Provide the [X, Y] coordinate of the cell's center where the given text is located.  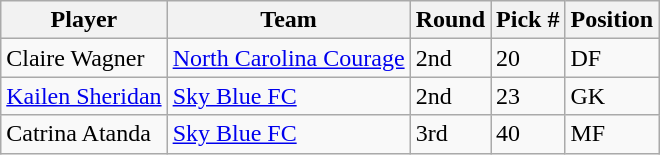
Round [450, 20]
Player [84, 20]
23 [528, 96]
20 [528, 58]
Catrina Atanda [84, 134]
Pick # [528, 20]
40 [528, 134]
Team [288, 20]
Position [612, 20]
3rd [450, 134]
Kailen Sheridan [84, 96]
MF [612, 134]
GK [612, 96]
Claire Wagner [84, 58]
North Carolina Courage [288, 58]
DF [612, 58]
